Scan for the cell matching the given text and deliver its [x, y] coordinate at center. 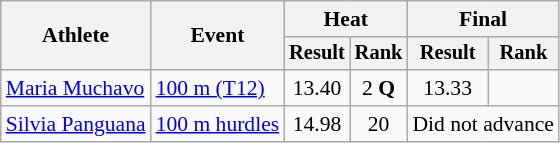
14.98 [317, 124]
Silvia Panguana [76, 124]
Maria Muchavo [76, 88]
Athlete [76, 36]
20 [379, 124]
Event [218, 36]
Did not advance [483, 124]
100 m hurdles [218, 124]
Heat [346, 19]
2 Q [379, 88]
13.33 [448, 88]
100 m (T12) [218, 88]
13.40 [317, 88]
Final [483, 19]
